For the text-containing cell, return its midpoint in [x, y] coordinate format. 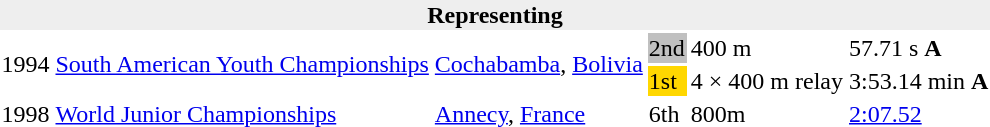
South American Youth Championships [242, 64]
Cochabamba, Bolivia [538, 64]
2nd [666, 48]
400 m [766, 48]
3:53.14 min A [919, 81]
1st [666, 81]
Representing [495, 15]
4 × 400 m relay [766, 81]
1994 [26, 64]
57.71 s A [919, 48]
